Determine the (x, y) coordinate at the center of the cell enclosing the given text.  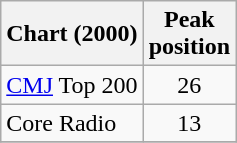
13 (189, 123)
Core Radio (72, 123)
Chart (2000) (72, 34)
Peakposition (189, 34)
26 (189, 85)
CMJ Top 200 (72, 85)
